From the cell containing the given text, extract its center point as (x, y) coordinate. 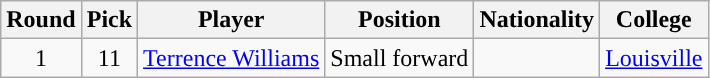
Small forward (400, 58)
Louisville (654, 58)
Nationality (537, 20)
1 (41, 58)
College (654, 20)
Player (232, 20)
Terrence Williams (232, 58)
Pick (109, 20)
11 (109, 58)
Position (400, 20)
Round (41, 20)
